Determine the [x, y] coordinate at the center of the cell enclosing the given text.  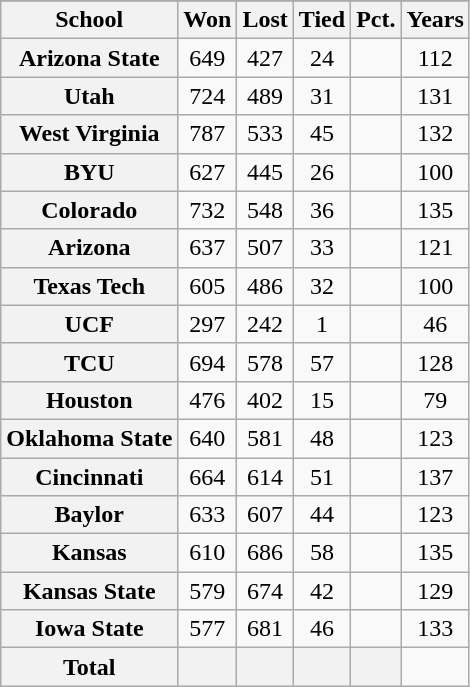
486 [265, 286]
Oklahoma State [90, 438]
32 [322, 286]
627 [208, 172]
579 [208, 591]
724 [208, 96]
578 [265, 362]
UCF [90, 324]
548 [265, 210]
633 [208, 515]
57 [322, 362]
137 [435, 477]
West Virginia [90, 134]
649 [208, 58]
Kansas [90, 553]
42 [322, 591]
133 [435, 629]
445 [265, 172]
1 [322, 324]
507 [265, 248]
79 [435, 400]
31 [322, 96]
24 [322, 58]
58 [322, 553]
Total [90, 667]
131 [435, 96]
128 [435, 362]
637 [208, 248]
121 [435, 248]
489 [265, 96]
Years [435, 20]
427 [265, 58]
Lost [265, 20]
674 [265, 591]
36 [322, 210]
Utah [90, 96]
242 [265, 324]
Arizona State [90, 58]
640 [208, 438]
BYU [90, 172]
605 [208, 286]
44 [322, 515]
533 [265, 134]
Iowa State [90, 629]
402 [265, 400]
607 [265, 515]
Pct. [376, 20]
Texas Tech [90, 286]
132 [435, 134]
614 [265, 477]
577 [208, 629]
694 [208, 362]
787 [208, 134]
Tied [322, 20]
Houston [90, 400]
Arizona [90, 248]
Kansas State [90, 591]
15 [322, 400]
33 [322, 248]
681 [265, 629]
732 [208, 210]
48 [322, 438]
476 [208, 400]
TCU [90, 362]
Won [208, 20]
581 [265, 438]
51 [322, 477]
112 [435, 58]
297 [208, 324]
26 [322, 172]
Cincinnati [90, 477]
664 [208, 477]
129 [435, 591]
610 [208, 553]
Colorado [90, 210]
45 [322, 134]
686 [265, 553]
Baylor [90, 515]
School [90, 20]
